Identify which cell holds the provided text, then report its [X, Y] central coordinate. 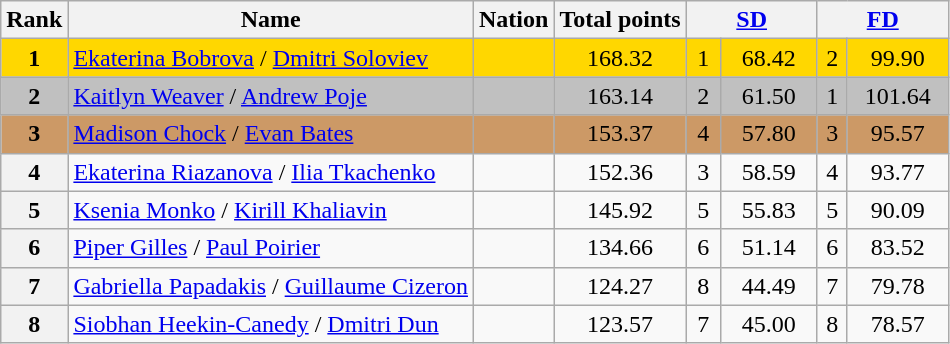
168.32 [620, 58]
95.57 [898, 134]
Ekaterina Bobrova / Dmitri Soloviev [271, 58]
124.27 [620, 286]
Rank [34, 20]
58.59 [768, 172]
123.57 [620, 324]
153.37 [620, 134]
61.50 [768, 96]
83.52 [898, 248]
79.78 [898, 286]
45.00 [768, 324]
SD [752, 20]
145.92 [620, 210]
163.14 [620, 96]
51.14 [768, 248]
Madison Chock / Evan Bates [271, 134]
99.90 [898, 58]
57.80 [768, 134]
101.64 [898, 96]
Ekaterina Riazanova / Ilia Tkachenko [271, 172]
Piper Gilles / Paul Poirier [271, 248]
Total points [620, 20]
134.66 [620, 248]
55.83 [768, 210]
44.49 [768, 286]
90.09 [898, 210]
78.57 [898, 324]
Siobhan Heekin-Canedy / Dmitri Dun [271, 324]
68.42 [768, 58]
Name [271, 20]
152.36 [620, 172]
Gabriella Papadakis / Guillaume Cizeron [271, 286]
FD [882, 20]
Nation [513, 20]
Kaitlyn Weaver / Andrew Poje [271, 96]
93.77 [898, 172]
Ksenia Monko / Kirill Khaliavin [271, 210]
